Scan for the cell matching the given text and deliver its [X, Y] coordinate at center. 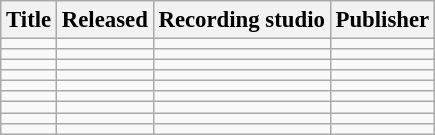
Released [104, 20]
Recording studio [242, 20]
Title [29, 20]
Publisher [382, 20]
